Detect which cell encompasses the target text, then output its (x, y) center coordinate. 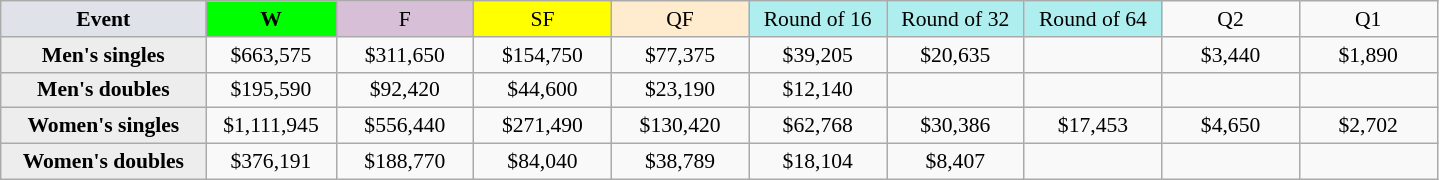
$1,890 (1368, 55)
Women's singles (104, 126)
$154,750 (543, 55)
$1,111,945 (271, 126)
$84,040 (543, 162)
$2,702 (1368, 126)
Q2 (1231, 19)
$23,190 (680, 90)
$376,191 (271, 162)
$30,386 (955, 126)
$195,590 (271, 90)
$271,490 (543, 126)
$62,768 (818, 126)
Round of 32 (955, 19)
$18,104 (818, 162)
$130,420 (680, 126)
$311,650 (405, 55)
$20,635 (955, 55)
Event (104, 19)
$188,770 (405, 162)
QF (680, 19)
$39,205 (818, 55)
Round of 16 (818, 19)
$663,575 (271, 55)
$556,440 (405, 126)
Women's doubles (104, 162)
$38,789 (680, 162)
$12,140 (818, 90)
W (271, 19)
F (405, 19)
$92,420 (405, 90)
Round of 64 (1093, 19)
$4,650 (1231, 126)
$8,407 (955, 162)
SF (543, 19)
$44,600 (543, 90)
$3,440 (1231, 55)
Men's doubles (104, 90)
Men's singles (104, 55)
Q1 (1368, 19)
$77,375 (680, 55)
$17,453 (1093, 126)
